Detect which cell encompasses the target text, then output its (X, Y) center coordinate. 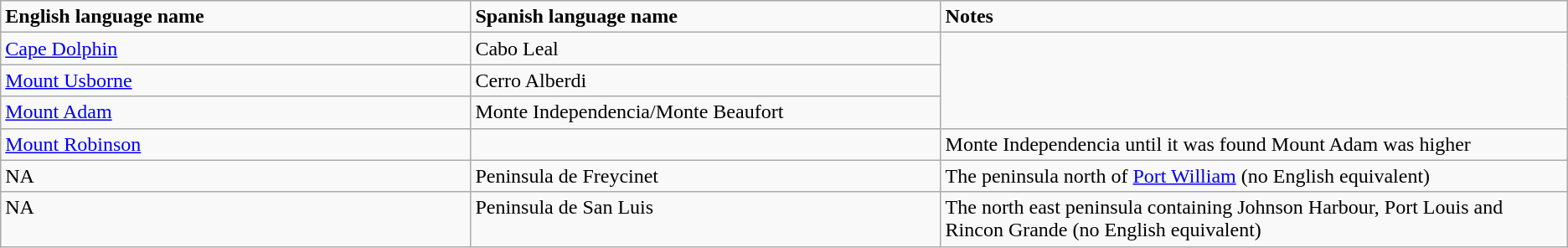
Monte Independencia/Monte Beaufort (705, 112)
The peninsula north of Port William (no English equivalent) (1254, 176)
The north east peninsula containing Johnson Harbour, Port Louis and Rincon Grande (no English equivalent) (1254, 220)
English language name (236, 17)
Spanish language name (705, 17)
Monte Independencia until it was found Mount Adam was higher (1254, 144)
Notes (1254, 17)
Cabo Leal (705, 49)
Peninsula de San Luis (705, 220)
Cape Dolphin (236, 49)
Cerro Alberdi (705, 80)
Mount Adam (236, 112)
Mount Usborne (236, 80)
Mount Robinson (236, 144)
Peninsula de Freycinet (705, 176)
